Return the (X, Y) coordinate for the center point of the cell that contains the specified text.  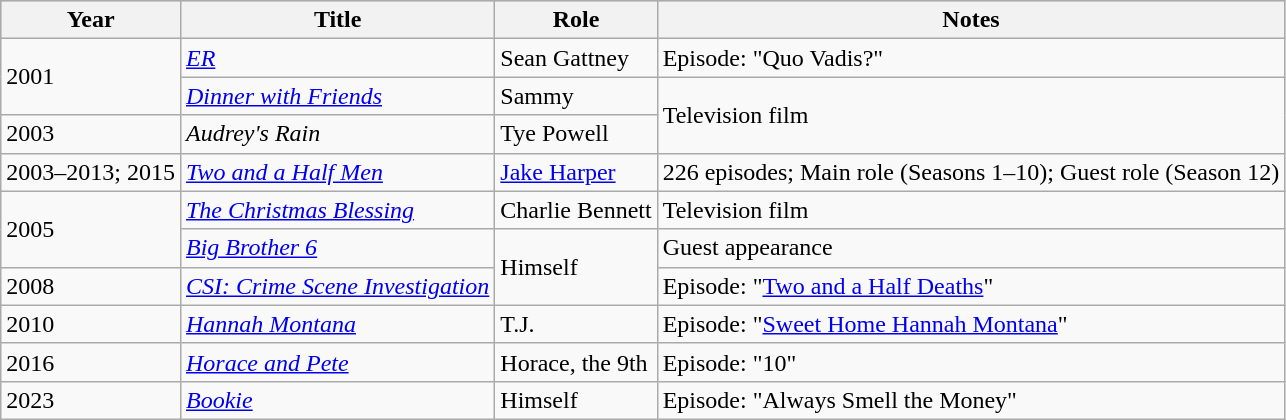
Episode: "Quo Vadis?" (971, 58)
Episode: "Two and a Half Deaths" (971, 286)
226 episodes; Main role (Seasons 1–10); Guest role (Season 12) (971, 172)
CSI: Crime Scene Investigation (337, 286)
T.J. (576, 324)
Charlie Bennett (576, 210)
Sammy (576, 96)
Title (337, 20)
Big Brother 6 (337, 248)
2016 (91, 362)
Guest appearance (971, 248)
2003 (91, 134)
Jake Harper (576, 172)
Role (576, 20)
Notes (971, 20)
2023 (91, 400)
Sean Gattney (576, 58)
Episode: "10" (971, 362)
Tye Powell (576, 134)
ER (337, 58)
Horace, the 9th (576, 362)
Bookie (337, 400)
Year (91, 20)
2003–2013; 2015 (91, 172)
2008 (91, 286)
Horace and Pete (337, 362)
Audrey's Rain (337, 134)
2001 (91, 77)
2005 (91, 229)
The Christmas Blessing (337, 210)
Dinner with Friends (337, 96)
Two and a Half Men (337, 172)
Episode: "Always Smell the Money" (971, 400)
2010 (91, 324)
Episode: "Sweet Home Hannah Montana" (971, 324)
Hannah Montana (337, 324)
